Pinpoint the cell where the given text exists, returning its [X, Y] midpoint coordinate. 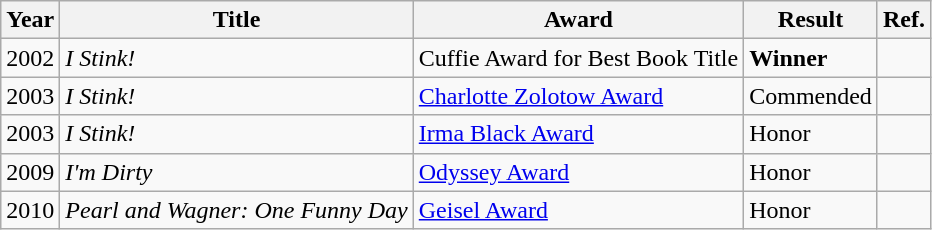
Pearl and Wagner: One Funny Day [236, 210]
Result [811, 20]
Ref. [904, 20]
2010 [30, 210]
Winner [811, 58]
Year [30, 20]
2009 [30, 172]
Title [236, 20]
Charlotte Zolotow Award [578, 96]
Odyssey Award [578, 172]
Geisel Award [578, 210]
Cuffie Award for Best Book Title [578, 58]
Irma Black Award [578, 134]
Commended [811, 96]
Award [578, 20]
2002 [30, 58]
I'm Dirty [236, 172]
